Determine the [X, Y] coordinate at the center of the cell enclosing the given text.  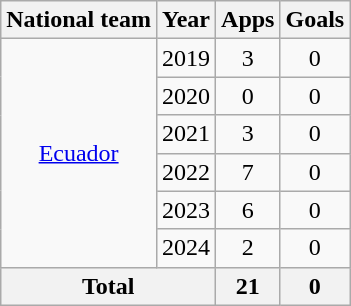
7 [248, 172]
2 [248, 248]
2022 [186, 172]
2019 [186, 58]
21 [248, 286]
2024 [186, 248]
National team [79, 20]
6 [248, 210]
2023 [186, 210]
Total [108, 286]
Apps [248, 20]
Goals [315, 20]
2020 [186, 96]
2021 [186, 134]
Ecuador [79, 153]
Year [186, 20]
